Pinpoint the cell where the given text exists, returning its [X, Y] midpoint coordinate. 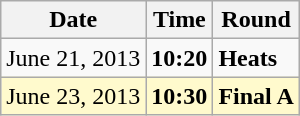
Heats [256, 58]
June 23, 2013 [74, 96]
10:20 [180, 58]
Time [180, 20]
June 21, 2013 [74, 58]
Final A [256, 96]
Date [74, 20]
Round [256, 20]
10:30 [180, 96]
